Identify which cell holds the provided text, then report its [X, Y] central coordinate. 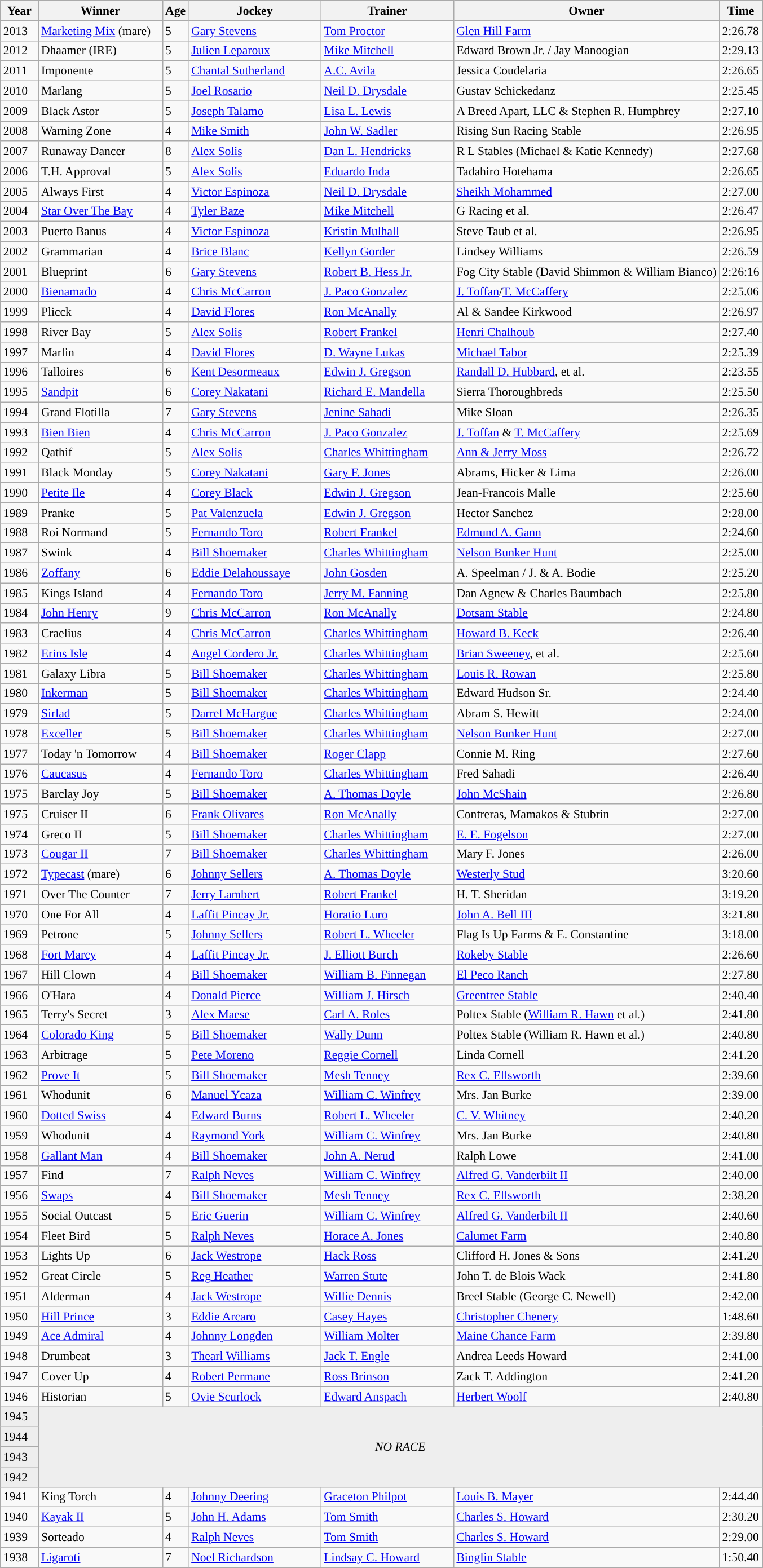
Fog City Stable (David Shimmon & William Bianco) [586, 272]
Owner [586, 11]
Brian Sweeney, et al. [586, 653]
John Henry [100, 613]
Herbert Woolf [586, 1397]
Louis B. Mayer [586, 1497]
Drumbeat [100, 1357]
D. Wayne Lukas [387, 352]
8 [175, 152]
Dhaamer (IRE) [100, 51]
Marketing Mix (mare) [100, 31]
Talloires [100, 372]
Horatio Luro [387, 915]
1958 [19, 1156]
2:26.72 [740, 453]
1995 [19, 392]
River Bay [100, 332]
Joseph Talamo [255, 111]
9 [175, 613]
H. T. Sheridan [586, 895]
1984 [19, 613]
2:39.60 [740, 1075]
2001 [19, 272]
2:26.80 [740, 794]
Terry's Secret [100, 1015]
J. Toffan & T. McCaffery [586, 432]
T.H. Approval [100, 171]
Henri Chalhoub [586, 332]
Plicck [100, 312]
Pranke [100, 513]
Christopher Chenery [586, 1317]
1965 [19, 1015]
Swaps [100, 1196]
Roi Normand [100, 533]
1949 [19, 1336]
2:28.00 [740, 513]
1969 [19, 935]
2003 [19, 232]
Always First [100, 192]
Cruiser II [100, 814]
William J. Hirsch [387, 995]
Tyler Baze [255, 211]
Today 'n Tomorrow [100, 754]
Alex Maese [255, 1015]
1994 [19, 413]
1956 [19, 1196]
Edward Hudson Sr. [586, 694]
Dan Agnew & Charles Baumbach [586, 593]
Steve Taub et al. [586, 232]
Grand Flotilla [100, 413]
G Racing et al. [586, 211]
Richard E. Mandella [387, 392]
1947 [19, 1377]
Edmund A. Gann [586, 533]
Mary F. Jones [586, 854]
2010 [19, 91]
Black Monday [100, 473]
Hill Prince [100, 1317]
1952 [19, 1277]
Over The Counter [100, 895]
Horace A. Jones [387, 1236]
Calumet Farm [586, 1236]
Westerly Stud [586, 874]
2012 [19, 51]
Fort Marcy [100, 955]
2000 [19, 292]
Joel Rosario [255, 91]
Tadahiro Hotehama [586, 171]
1946 [19, 1397]
Jack T. Engle [387, 1357]
2:24.40 [740, 694]
Louis R. Rowan [586, 674]
2:26.47 [740, 211]
Gallant Man [100, 1156]
Roger Clapp [387, 754]
Pete Moreno [255, 1055]
Greco II [100, 834]
1991 [19, 473]
1998 [19, 332]
1938 [19, 1557]
John A. Bell III [586, 915]
2:39.80 [740, 1336]
2:25.20 [740, 573]
Dotsam Stable [586, 613]
Robert Permane [255, 1377]
Time [740, 11]
3:20.60 [740, 874]
1953 [19, 1256]
Edward Burns [255, 1116]
John H. Adams [255, 1517]
Kings Island [100, 593]
John McShain [586, 794]
Linda Cornell [586, 1055]
1941 [19, 1497]
1976 [19, 774]
2013 [19, 31]
Edward Anspach [387, 1397]
Jerry M. Fanning [387, 593]
1999 [19, 312]
Sierra Thoroughbreds [586, 392]
2:30.20 [740, 1517]
1964 [19, 1035]
Binglin Stable [586, 1557]
William Molter [387, 1336]
Tom Proctor [387, 31]
Breel Stable (George C. Newell) [586, 1296]
Howard B. Keck [586, 634]
Ross Brinson [387, 1377]
Galaxy Libra [100, 674]
2:25.45 [740, 91]
Angel Cordero Jr. [255, 653]
2:26.78 [740, 31]
Historian [100, 1397]
1942 [19, 1477]
2006 [19, 171]
2:25.06 [740, 292]
Pat Valenzuela [255, 513]
Lights Up [100, 1256]
Carl A. Roles [387, 1015]
1973 [19, 854]
William B. Finnegan [387, 975]
1968 [19, 955]
2:25.39 [740, 352]
1959 [19, 1136]
Ralph Lowe [586, 1156]
Raymond York [255, 1136]
Corey Black [255, 493]
Social Outcast [100, 1216]
Sirlad [100, 714]
Kellyn Gorder [387, 252]
Thearl Williams [255, 1357]
Kent Desormeaux [255, 372]
King Torch [100, 1497]
1943 [19, 1457]
Al & Sandee Kirkwood [586, 312]
Brice Blanc [255, 252]
2:27.40 [740, 332]
2:24.00 [740, 714]
2:27.68 [740, 152]
2:26.97 [740, 312]
2:26:16 [740, 272]
2:29.13 [740, 51]
Eduardo Inda [387, 171]
Hill Clown [100, 975]
Exceller [100, 734]
Warren Stute [387, 1277]
2:40.00 [740, 1176]
2:24.80 [740, 613]
O'Hara [100, 995]
Greentree Stable [586, 995]
1981 [19, 674]
Hector Sanchez [586, 513]
One For All [100, 915]
Prove It [100, 1075]
Dotted Swiss [100, 1116]
Johnny Longden [255, 1336]
Jockey [255, 11]
Robert B. Hess Jr. [387, 272]
1951 [19, 1296]
Jessica Coudelaria [586, 71]
Frank Olivares [255, 814]
1963 [19, 1055]
1970 [19, 915]
Barclay Joy [100, 794]
Runaway Dancer [100, 152]
Craelius [100, 634]
Warning Zone [100, 131]
Glen Hill Farm [586, 31]
1980 [19, 694]
1:48.60 [740, 1317]
Zoffany [100, 573]
2008 [19, 131]
Lindsey Williams [586, 252]
1967 [19, 975]
1974 [19, 834]
Marlang [100, 91]
Lindsay C. Howard [387, 1557]
Edward Brown Jr. / Jay Manoogian [586, 51]
J. Toffan/T. McCaffery [586, 292]
A. Speelman / J. & A. Bodie [586, 573]
2:25.50 [740, 392]
Kristin Mulhall [387, 232]
Randall D. Hubbard, et al. [586, 372]
Winner [100, 11]
Eric Guerin [255, 1216]
Noel Richardson [255, 1557]
Flag Is Up Farms & E. Constantine [586, 935]
1966 [19, 995]
1948 [19, 1357]
Erins Isle [100, 653]
Rokeby Stable [586, 955]
J. Elliott Burch [387, 955]
3:19.20 [740, 895]
Gustav Schickedanz [586, 91]
Ovie Scurlock [255, 1397]
Age [175, 11]
Gary F. Jones [387, 473]
1993 [19, 432]
1945 [19, 1417]
Puerto Banus [100, 232]
Lisa L. Lewis [387, 111]
John Gosden [387, 573]
Sheikh Mohammed [586, 192]
Mike Sloan [586, 413]
Jean-Francois Malle [586, 493]
Swink [100, 553]
2:26.35 [740, 413]
1988 [19, 533]
Kayak II [100, 1517]
Michael Tabor [586, 352]
1957 [19, 1176]
Maine Chance Farm [586, 1336]
1971 [19, 895]
2:27.10 [740, 111]
Colorado King [100, 1035]
John A. Nerud [387, 1156]
Star Over The Bay [100, 211]
1955 [19, 1216]
Black Astor [100, 111]
1990 [19, 493]
1982 [19, 653]
Marlin [100, 352]
2:40.20 [740, 1116]
1979 [19, 714]
Cover Up [100, 1377]
3:18.00 [740, 935]
2:27.60 [740, 754]
A Breed Apart, LLC & Stephen R. Humphrey [586, 111]
1986 [19, 573]
Reggie Cornell [387, 1055]
Find [100, 1176]
1989 [19, 513]
1939 [19, 1538]
Fred Sahadi [586, 774]
Eddie Arcaro [255, 1317]
C. V. Whitney [586, 1116]
2:29.00 [740, 1538]
Caucasus [100, 774]
2004 [19, 211]
El Peco Ranch [586, 975]
Wally Dunn [387, 1035]
2:40.60 [740, 1216]
2:25.69 [740, 432]
1960 [19, 1116]
1983 [19, 634]
Mike Smith [255, 131]
Andrea Leeds Howard [586, 1357]
2:40.40 [740, 995]
2005 [19, 192]
2:26.59 [740, 252]
Fleet Bird [100, 1236]
Petite Ile [100, 493]
NO RACE [400, 1447]
Graceton Philpot [387, 1497]
1978 [19, 734]
Inkerman [100, 694]
2002 [19, 252]
Bienamado [100, 292]
1944 [19, 1437]
1961 [19, 1096]
Grammarian [100, 252]
Blueprint [100, 272]
Julien Leparoux [255, 51]
A.C. Avila [387, 71]
1950 [19, 1317]
1996 [19, 372]
Dan L. Hendricks [387, 152]
1940 [19, 1517]
1:50.40 [740, 1557]
Ligaroti [100, 1557]
1972 [19, 874]
Imponente [100, 71]
Sorteado [100, 1538]
Ann & Jerry Moss [586, 453]
Willie Dennis [387, 1296]
Reg Heather [255, 1277]
Clifford H. Jones & Sons [586, 1256]
E. E. Fogelson [586, 834]
2:24.60 [740, 533]
Donald Pierce [255, 995]
2:25.00 [740, 553]
Jerry Lambert [255, 895]
Arbitrage [100, 1055]
Ace Admiral [100, 1336]
1954 [19, 1236]
2011 [19, 71]
Typecast (mare) [100, 874]
Abram S. Hewitt [586, 714]
1987 [19, 553]
Eddie Delahoussaye [255, 573]
Contreras, Mamakos & Stubrin [586, 814]
Sandpit [100, 392]
John T. de Blois Wack [586, 1277]
Great Circle [100, 1277]
Hack Ross [387, 1256]
1962 [19, 1075]
1997 [19, 352]
Johnny Deering [255, 1497]
Casey Hayes [387, 1317]
Manuel Ycaza [255, 1096]
Rising Sun Racing Stable [586, 131]
1977 [19, 754]
2:23.55 [740, 372]
1985 [19, 593]
2:44.40 [740, 1497]
Darrel McHargue [255, 714]
3:21.80 [740, 915]
2007 [19, 152]
Cougar II [100, 854]
Alderman [100, 1296]
2:42.00 [740, 1296]
Qathif [100, 453]
1992 [19, 453]
Zack T. Addington [586, 1377]
John W. Sadler [387, 131]
Year [19, 11]
2:38.20 [740, 1196]
2009 [19, 111]
2:39.00 [740, 1096]
Trainer [387, 11]
Bien Bien [100, 432]
Abrams, Hicker & Lima [586, 473]
Connie M. Ring [586, 754]
2:26.60 [740, 955]
Jenine Sahadi [387, 413]
Chantal Sutherland [255, 71]
R L Stables (Michael & Katie Kennedy) [586, 152]
2:27.80 [740, 975]
Petrone [100, 935]
